Identify which cell holds the provided text, then report its (x, y) central coordinate. 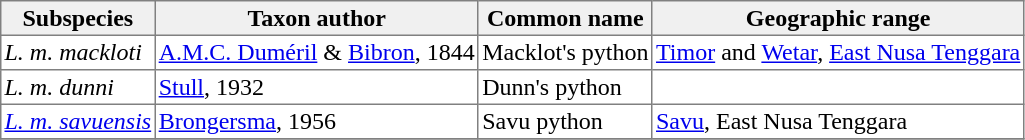
L. m. savuensis (78, 121)
Macklot's python (565, 52)
Savu python (565, 121)
Dunn's python (565, 87)
Subspecies (78, 18)
L. m. dunni (78, 87)
L. m. mackloti (78, 52)
Savu, East Nusa Tenggara (838, 121)
Brongersma, 1956 (317, 121)
Common name (565, 18)
A.M.C. Duméril & Bibron, 1844 (317, 52)
Geographic range (838, 18)
Stull, 1932 (317, 87)
Timor and Wetar, East Nusa Tenggara (838, 52)
Taxon author (317, 18)
